Determine the (x, y) coordinate at the center of the cell enclosing the given text.  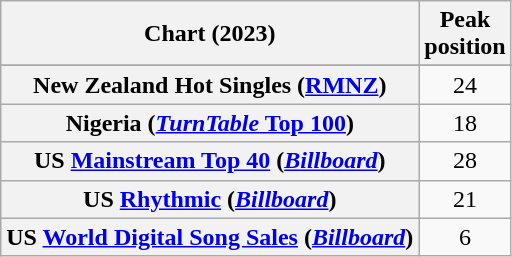
New Zealand Hot Singles (RMNZ) (210, 85)
Chart (2023) (210, 34)
6 (465, 237)
24 (465, 85)
18 (465, 123)
28 (465, 161)
US Mainstream Top 40 (Billboard) (210, 161)
21 (465, 199)
Nigeria (TurnTable Top 100) (210, 123)
US World Digital Song Sales (Billboard) (210, 237)
Peakposition (465, 34)
US Rhythmic (Billboard) (210, 199)
